Provide the (x, y) coordinate of the cell's center where the given text is located.  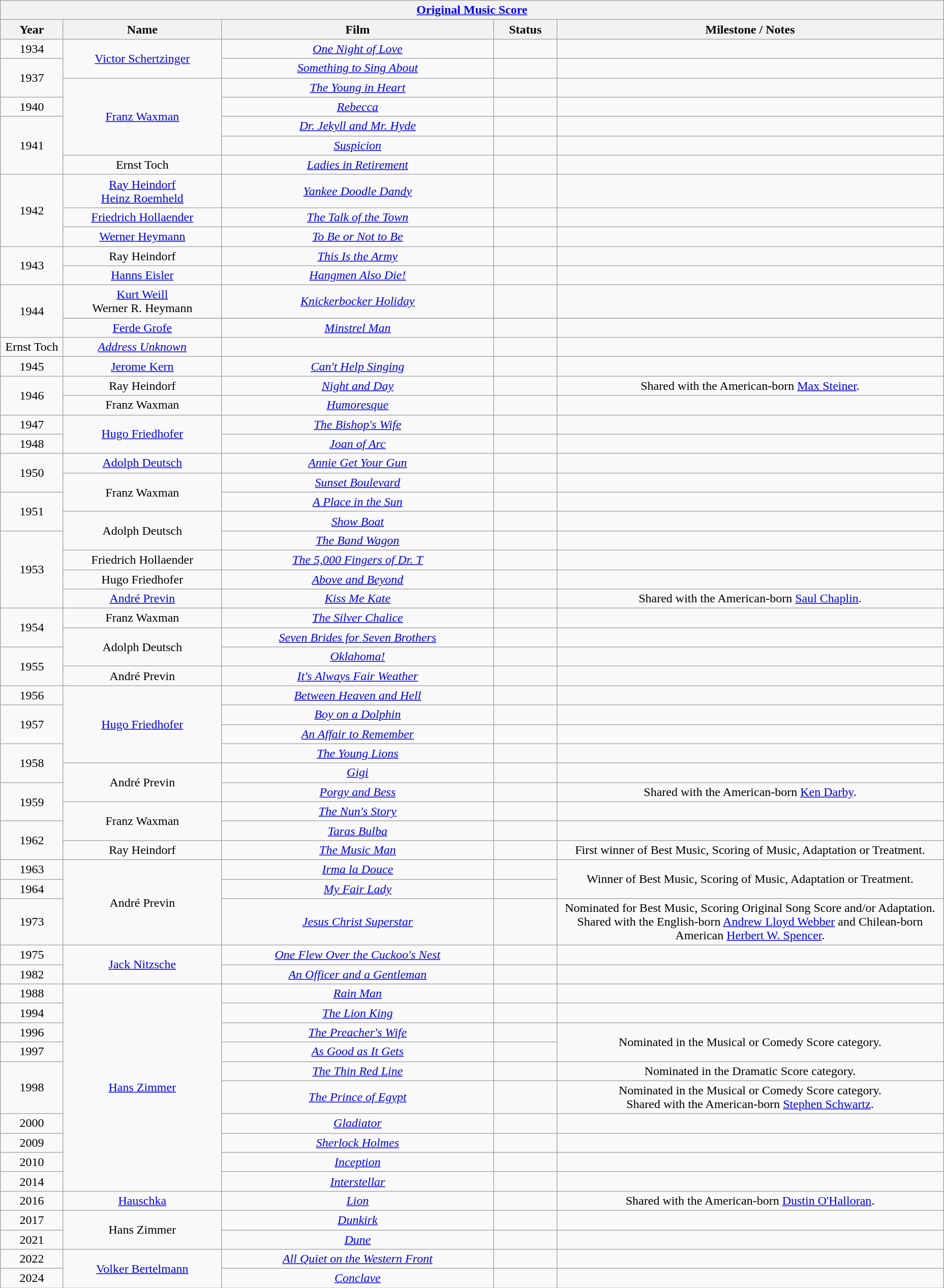
Hangmen Also Die! (357, 275)
The 5,000 Fingers of Dr. T (357, 560)
1994 (32, 1013)
Inception (357, 1162)
Rebecca (357, 107)
Jesus Christ Superstar (357, 922)
Shared with the American-born Saul Chaplin. (750, 599)
A Place in the Sun (357, 502)
One Night of Love (357, 49)
Hauschka (142, 1201)
Suspicion (357, 145)
The Prince of Egypt (357, 1097)
2010 (32, 1162)
One Flew Over the Cuckoo's Nest (357, 955)
Above and Beyond (357, 579)
Hanns Eisler (142, 275)
Winner of Best Music, Scoring of Music, Adaptation or Treatment. (750, 879)
Annie Get Your Gun (357, 463)
Shared with the American-born Ken Darby. (750, 792)
1957 (32, 724)
1998 (32, 1088)
Irma la Douce (357, 869)
1964 (32, 889)
Ferde Grofe (142, 328)
2017 (32, 1220)
1963 (32, 869)
Status (525, 29)
An Affair to Remember (357, 734)
Shared with the American-born Dustin O'Halloran. (750, 1201)
1953 (32, 569)
It's Always Fair Weather (357, 676)
The Nun's Story (357, 811)
The Bishop's Wife (357, 424)
Victor Schertzinger (142, 58)
Ladies in Retirement (357, 165)
2021 (32, 1240)
Dr. Jekyll and Mr. Hyde (357, 126)
Knickerbocker Holiday (357, 302)
1947 (32, 424)
1934 (32, 49)
Taras Bulba (357, 831)
1982 (32, 974)
Volker Bertelmann (142, 1269)
1958 (32, 763)
1945 (32, 366)
1959 (32, 802)
Night and Day (357, 386)
Kiss Me Kate (357, 599)
1948 (32, 444)
1988 (32, 994)
To Be or Not to Be (357, 236)
Werner Heymann (142, 236)
1943 (32, 265)
The Young Lions (357, 753)
Film (357, 29)
The Music Man (357, 850)
Sunset Boulevard (357, 482)
The Preacher's Wife (357, 1032)
Rain Man (357, 994)
The Lion King (357, 1013)
All Quiet on the Western Front (357, 1259)
1942 (32, 210)
Boy on a Dolphin (357, 715)
The Young in Heart (357, 87)
2016 (32, 1201)
Oklahoma! (357, 657)
1956 (32, 695)
First winner of Best Music, Scoring of Music, Adaptation or Treatment. (750, 850)
1950 (32, 473)
Shared with the American-born Max Steiner. (750, 386)
Something to Sing About (357, 68)
Jack Nitzsche (142, 965)
The Thin Red Line (357, 1071)
1937 (32, 78)
1973 (32, 922)
1944 (32, 311)
Milestone / Notes (750, 29)
Can't Help Singing (357, 366)
Conclave (357, 1278)
1996 (32, 1032)
1941 (32, 145)
Dune (357, 1240)
Humoresque (357, 405)
Minstrel Man (357, 328)
1954 (32, 628)
Gladiator (357, 1123)
2024 (32, 1278)
The Silver Chalice (357, 618)
Between Heaven and Hell (357, 695)
Joan of Arc (357, 444)
1955 (32, 666)
The Talk of the Town (357, 217)
Nominated in the Musical or Comedy Score category. (750, 1042)
Lion (357, 1201)
1940 (32, 107)
Name (142, 29)
Sherlock Holmes (357, 1143)
My Fair Lady (357, 889)
Kurt WeillWerner R. Heymann (142, 302)
1997 (32, 1052)
Nominated in the Musical or Comedy Score category.Shared with the American-born Stephen Schwartz. (750, 1097)
Address Unknown (142, 347)
The Band Wagon (357, 540)
Yankee Doodle Dandy (357, 191)
Ray HeindorfHeinz Roemheld (142, 191)
2009 (32, 1143)
Show Boat (357, 521)
1962 (32, 840)
An Officer and a Gentleman (357, 974)
2000 (32, 1123)
Interstellar (357, 1181)
2022 (32, 1259)
Gigi (357, 773)
Original Music Score (472, 10)
Jerome Kern (142, 366)
Porgy and Bess (357, 792)
Year (32, 29)
Seven Brides for Seven Brothers (357, 637)
Nominated in the Dramatic Score category. (750, 1071)
1946 (32, 395)
Dunkirk (357, 1220)
1975 (32, 955)
1951 (32, 511)
This Is the Army (357, 256)
2014 (32, 1181)
As Good as It Gets (357, 1052)
